From the cell containing the given text, extract its center point as [x, y] coordinate. 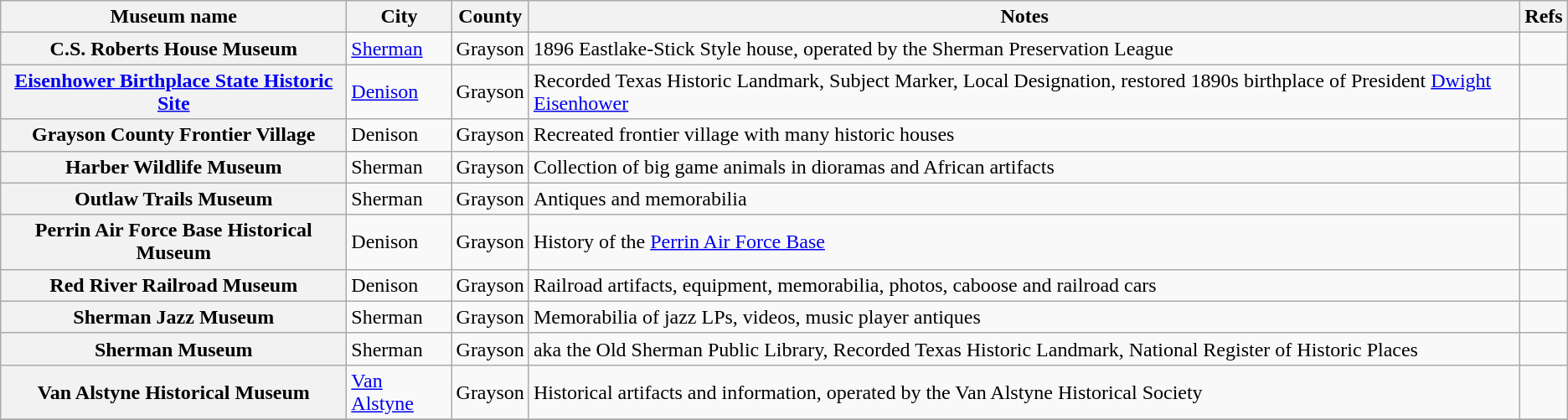
History of the Perrin Air Force Base [1024, 241]
Historical artifacts and information, operated by the Van Alstyne Historical Society [1024, 392]
County [490, 17]
1896 Eastlake-Stick Style house, operated by the Sherman Preservation League [1024, 49]
Recorded Texas Historic Landmark, Subject Marker, Local Designation, restored 1890s birthplace of President Dwight Eisenhower [1024, 92]
Sherman Museum [174, 349]
Railroad artifacts, equipment, memorabilia, photos, caboose and railroad cars [1024, 285]
City [399, 17]
Memorabilia of jazz LPs, videos, music player antiques [1024, 317]
Grayson County Frontier Village [174, 135]
Collection of big game animals in dioramas and African artifacts [1024, 167]
Eisenhower Birthplace State Historic Site [174, 92]
Outlaw Trails Museum [174, 199]
Notes [1024, 17]
aka the Old Sherman Public Library, Recorded Texas Historic Landmark, National Register of Historic Places [1024, 349]
Recreated frontier village with many historic houses [1024, 135]
Van Alstyne Historical Museum [174, 392]
Sherman Jazz Museum [174, 317]
Van Alstyne [399, 392]
Refs [1544, 17]
Red River Railroad Museum [174, 285]
Antiques and memorabilia [1024, 199]
C.S. Roberts House Museum [174, 49]
Harber Wildlife Museum [174, 167]
Perrin Air Force Base Historical Museum [174, 241]
Museum name [174, 17]
